Return the [x, y] coordinate for the center point of the cell that contains the specified text.  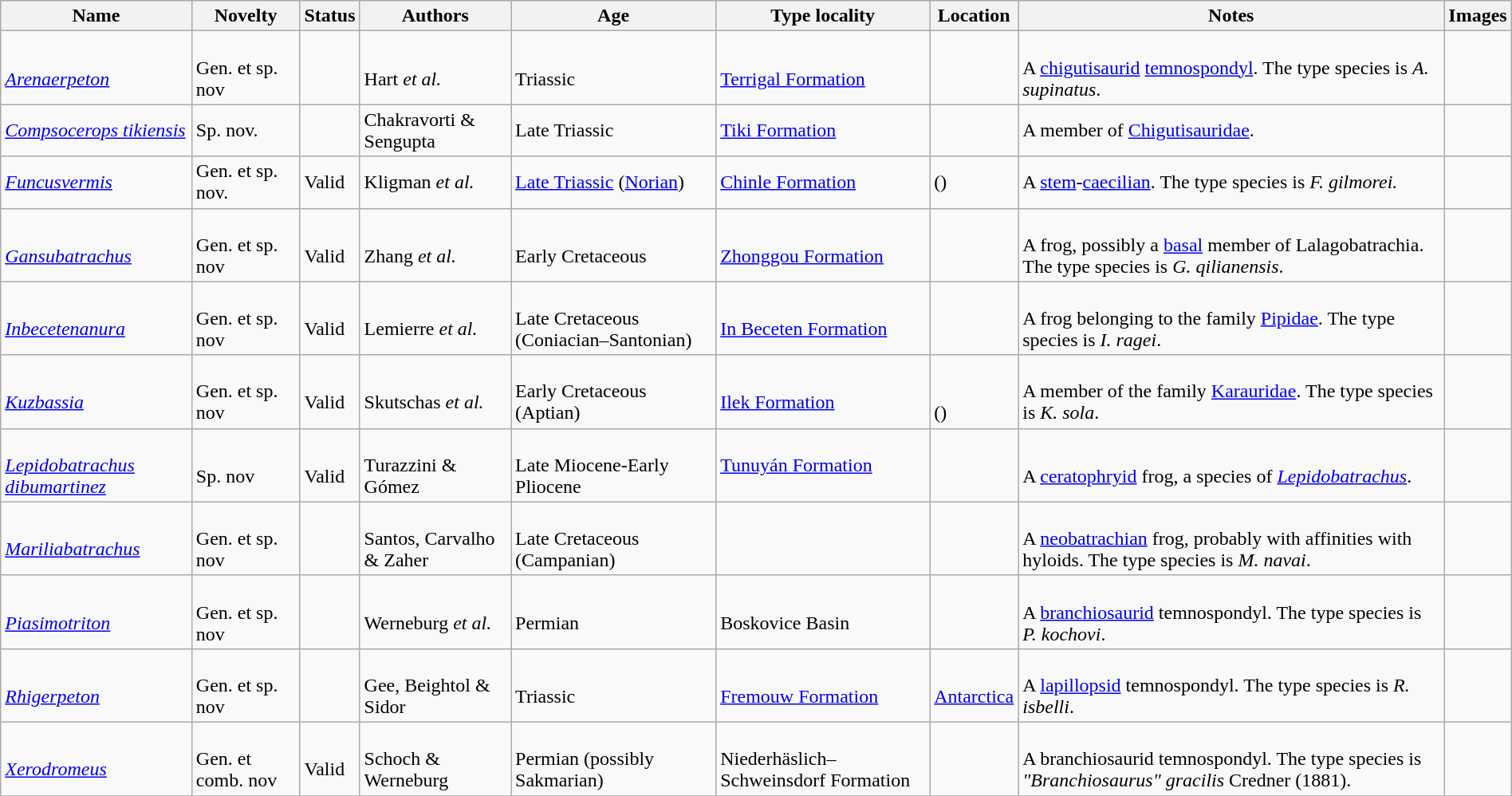
A frog, possibly a basal member of Lalagobatrachia. The type species is G. qilianensis. [1231, 245]
Hart et al. [435, 68]
Gansubatrachus [96, 245]
Inbecetenanura [96, 318]
Location [975, 16]
Zhonggou Formation [823, 245]
A neobatrachian frog, probably with affinities with hyloids. The type species is M. navai. [1231, 538]
In Beceten Formation [823, 318]
Authors [435, 16]
Xerodromeus [96, 759]
A branchiosaurid temnospondyl. The type species is P. kochovi. [1231, 612]
Late Cretaceous (Campanian) [614, 538]
Niederhäslich–Schweinsdorf Formation [823, 759]
Tunuyán Formation [823, 465]
A stem-caecilian. The type species is F. gilmorei. [1231, 182]
Rhigerpeton [96, 685]
A ceratophryid frog, a species of Lepidobatrachus. [1231, 465]
Gee, Beightol & Sidor [435, 685]
Antarctica [975, 685]
Santos, Carvalho & Zaher [435, 538]
A member of Chigutisauridae. [1231, 131]
Piasimotriton [96, 612]
Kligman et al. [435, 182]
Werneburg et al. [435, 612]
Skutschas et al. [435, 392]
Ilek Formation [823, 392]
Status [330, 16]
Fremouw Formation [823, 685]
A chigutisaurid temnospondyl. The type species is A. supinatus. [1231, 68]
Gen. et sp. nov. [246, 182]
Mariliabatrachus [96, 538]
Early Cretaceous (Aptian) [614, 392]
Novelty [246, 16]
Late Miocene-Early Pliocene [614, 465]
Type locality [823, 16]
Turazzini & Gómez [435, 465]
Tiki Formation [823, 131]
Name [96, 16]
Terrigal Formation [823, 68]
Schoch & Werneburg [435, 759]
Notes [1231, 16]
Late Triassic (Norian) [614, 182]
A branchiosaurid temnospondyl. The type species is "Branchiosaurus" gracilis Credner (1881). [1231, 759]
Permian [614, 612]
Compsocerops tikiensis [96, 131]
Age [614, 16]
A frog belonging to the family Pipidae. The type species is I. ragei. [1231, 318]
Lepidobatrachus dibumartinez [96, 465]
Chinle Formation [823, 182]
A lapillopsid temnospondyl. The type species is R. isbelli. [1231, 685]
Permian (possibly Sakmarian) [614, 759]
Early Cretaceous [614, 245]
Late Cretaceous (Coniacian–Santonian) [614, 318]
Funcusvermis [96, 182]
Gen. et comb. nov [246, 759]
Arenaerpeton [96, 68]
Lemierre et al. [435, 318]
Images [1478, 16]
Sp. nov [246, 465]
Boskovice Basin [823, 612]
Late Triassic [614, 131]
Chakravorti & Sengupta [435, 131]
Kuzbassia [96, 392]
Sp. nov. [246, 131]
A member of the family Karauridae. The type species is K. sola. [1231, 392]
Zhang et al. [435, 245]
